Provide the (x, y) coordinate of the cell's center where the given text is located.  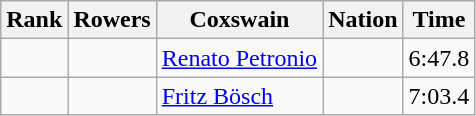
6:47.8 (439, 58)
Coxswain (239, 20)
Nation (363, 20)
Renato Petronio (239, 58)
Time (439, 20)
Rowers (112, 20)
7:03.4 (439, 96)
Rank (34, 20)
Fritz Bösch (239, 96)
